Search for the cell housing the specified text and yield its (x, y) center coordinate. 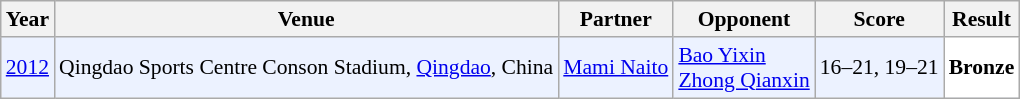
2012 (28, 68)
Score (880, 19)
Partner (616, 19)
Opponent (744, 19)
Year (28, 19)
Bronze (982, 68)
Bao Yixin Zhong Qianxin (744, 68)
Venue (306, 19)
Result (982, 19)
Qingdao Sports Centre Conson Stadium, Qingdao, China (306, 68)
16–21, 19–21 (880, 68)
Mami Naito (616, 68)
